Pinpoint the cell where the given text exists, returning its (x, y) midpoint coordinate. 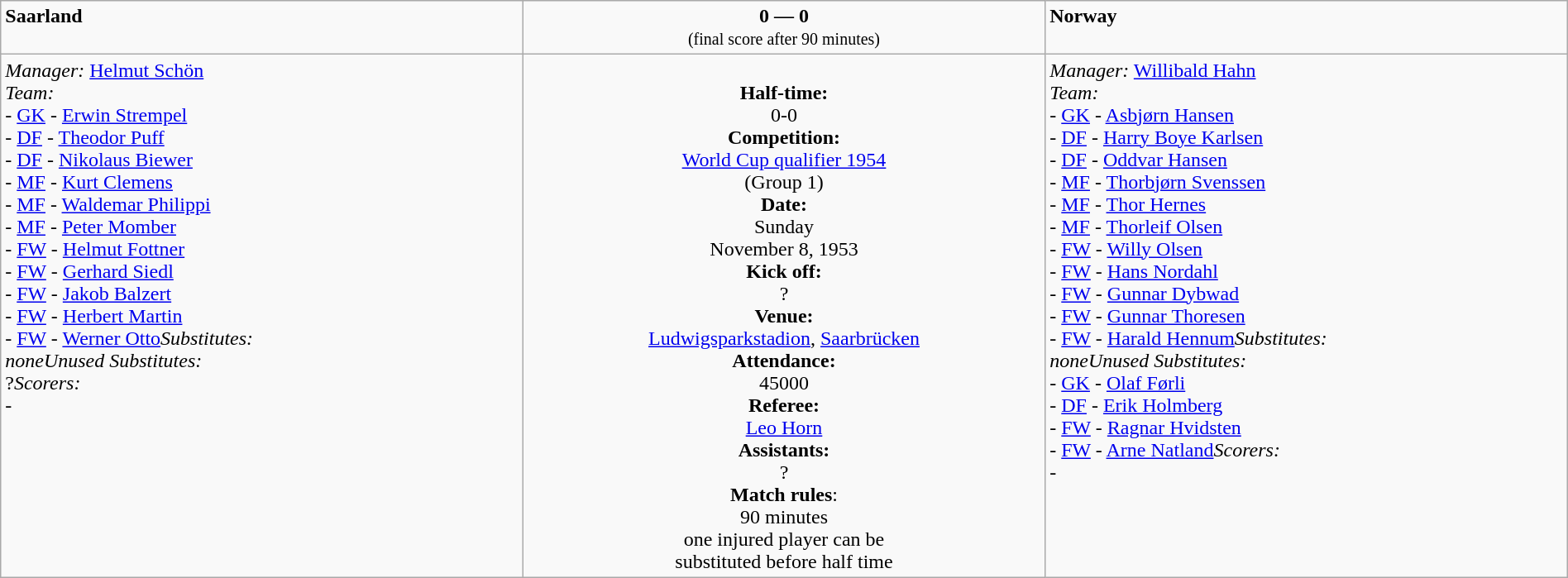
0 — 0(final score after 90 minutes) (784, 28)
Norway (1307, 28)
Saarland (262, 28)
